Detect which cell encompasses the target text, then output its (X, Y) center coordinate. 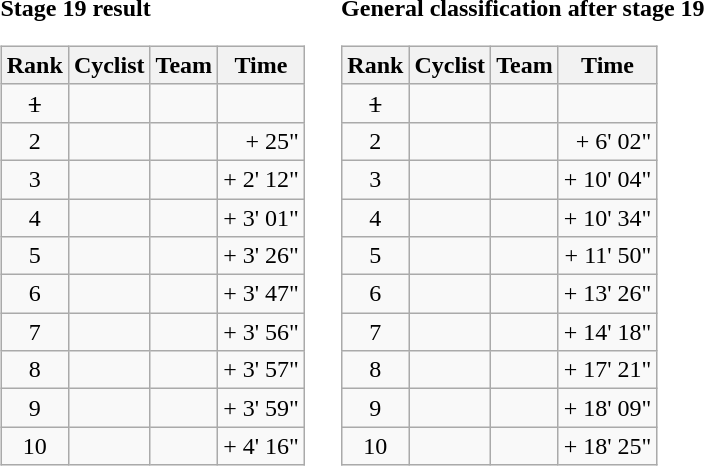
+ 3' 56" (262, 332)
+ 3' 59" (262, 408)
+ 18' 09" (608, 408)
+ 3' 57" (262, 370)
+ 11' 50" (608, 256)
+ 3' 01" (262, 217)
+ 10' 04" (608, 179)
+ 2' 12" (262, 179)
+ 18' 25" (608, 446)
+ 14' 18" (608, 332)
+ 4' 16" (262, 446)
+ 6' 02" (608, 141)
+ 3' 26" (262, 256)
+ 10' 34" (608, 217)
+ 13' 26" (608, 294)
+ 25" (262, 141)
+ 17' 21" (608, 370)
+ 3' 47" (262, 294)
